Pinpoint the cell where the given text exists, returning its (X, Y) midpoint coordinate. 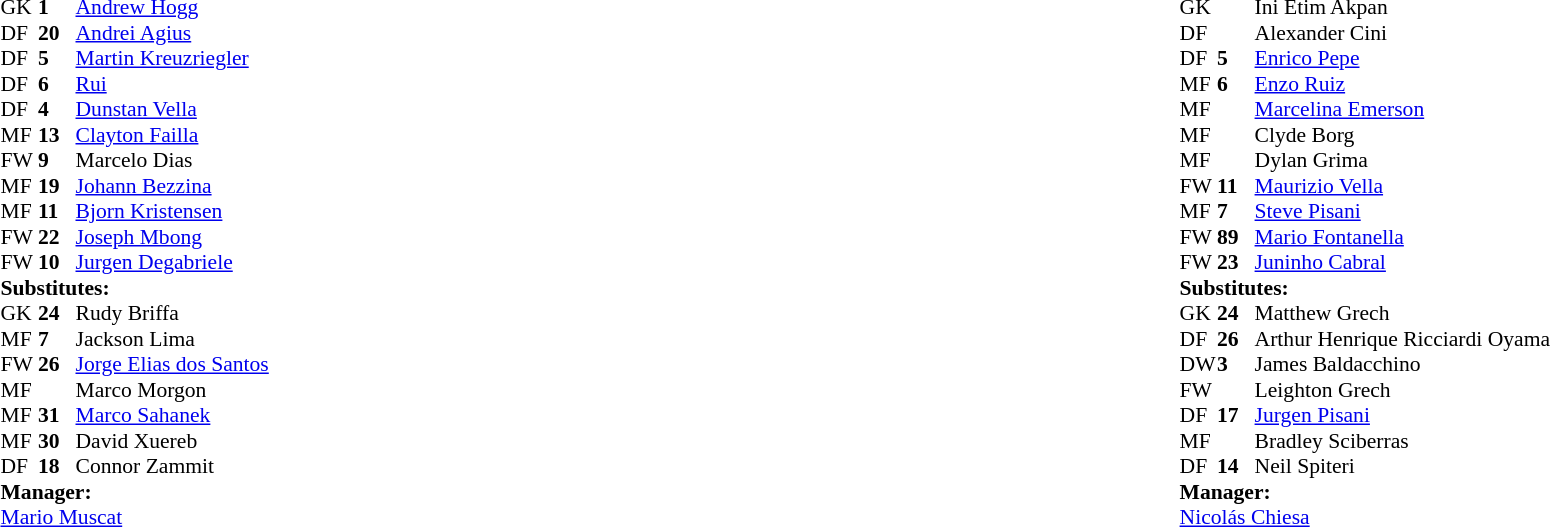
Bjorn Kristensen (172, 211)
Jurgen Degabriele (172, 263)
Marcelo Dias (172, 161)
14 (1236, 467)
4 (57, 109)
DW (1199, 365)
Johann Bezzina (172, 186)
13 (57, 135)
23 (1236, 263)
9 (57, 161)
3 (1236, 365)
30 (57, 441)
Marco Sahanek (172, 415)
Connor Zammit (172, 467)
20 (57, 33)
31 (57, 415)
Martin Kreuzriegler (172, 59)
Jackson Lima (172, 339)
18 (57, 467)
89 (1236, 237)
Andrei Agius (172, 33)
19 (57, 186)
David Xuereb (172, 441)
Jorge Elias dos Santos (172, 365)
Clayton Failla (172, 135)
17 (1236, 415)
Marco Morgon (172, 390)
22 (57, 237)
10 (57, 263)
Joseph Mbong (172, 237)
Rui (172, 84)
Rudy Briffa (172, 313)
Dunstan Vella (172, 109)
